Locate the cell with the specified text and output its (X, Y) center coordinate. 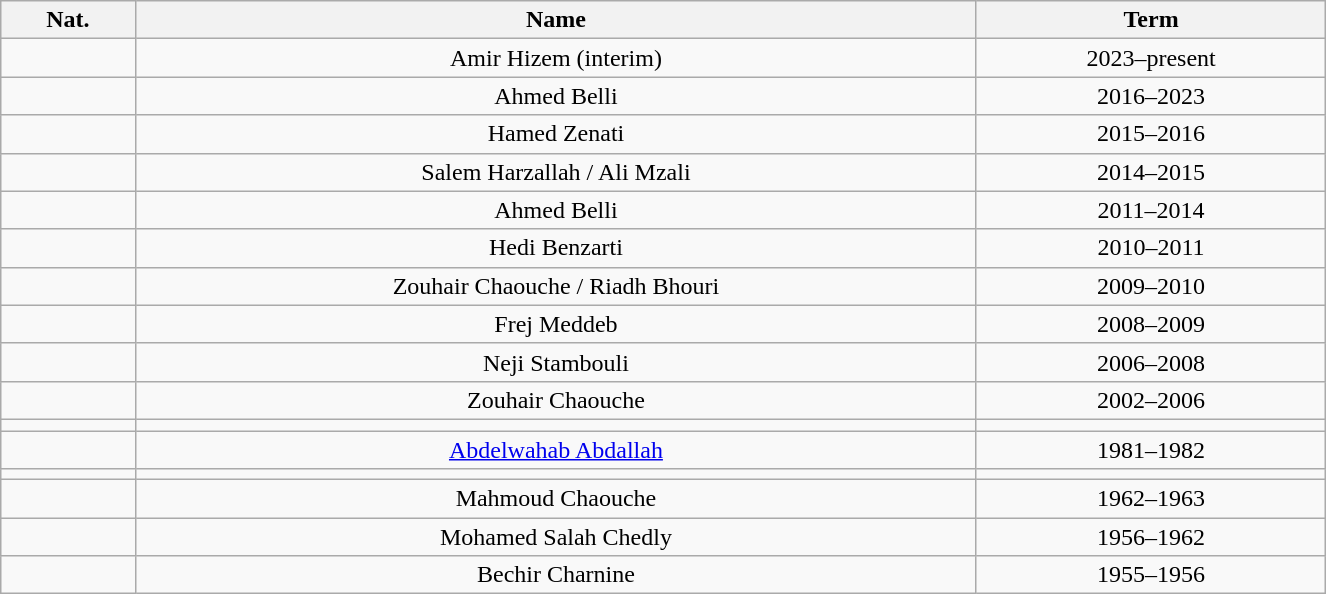
2016–2023 (1151, 96)
2014–2015 (1151, 172)
Bechir Charnine (556, 575)
Mohamed Salah Chedly (556, 537)
Frej Meddeb (556, 324)
Nat. (68, 20)
1962–1963 (1151, 499)
1981–1982 (1151, 449)
Hamed Zenati (556, 134)
Salem Harzallah / Ali Mzali (556, 172)
2011–2014 (1151, 210)
Zouhair Chaouche (556, 400)
Amir Hizem (interim) (556, 58)
Neji Stambouli (556, 362)
2010–2011 (1151, 248)
Mahmoud Chaouche (556, 499)
Abdelwahab Abdallah (556, 449)
Zouhair Chaouche / Riadh Bhouri (556, 286)
1956–1962 (1151, 537)
2023–present (1151, 58)
1955–1956 (1151, 575)
2006–2008 (1151, 362)
Name (556, 20)
2002–2006 (1151, 400)
2008–2009 (1151, 324)
2015–2016 (1151, 134)
Hedi Benzarti (556, 248)
Term (1151, 20)
2009–2010 (1151, 286)
